Pinpoint the cell where the given text exists, returning its [X, Y] midpoint coordinate. 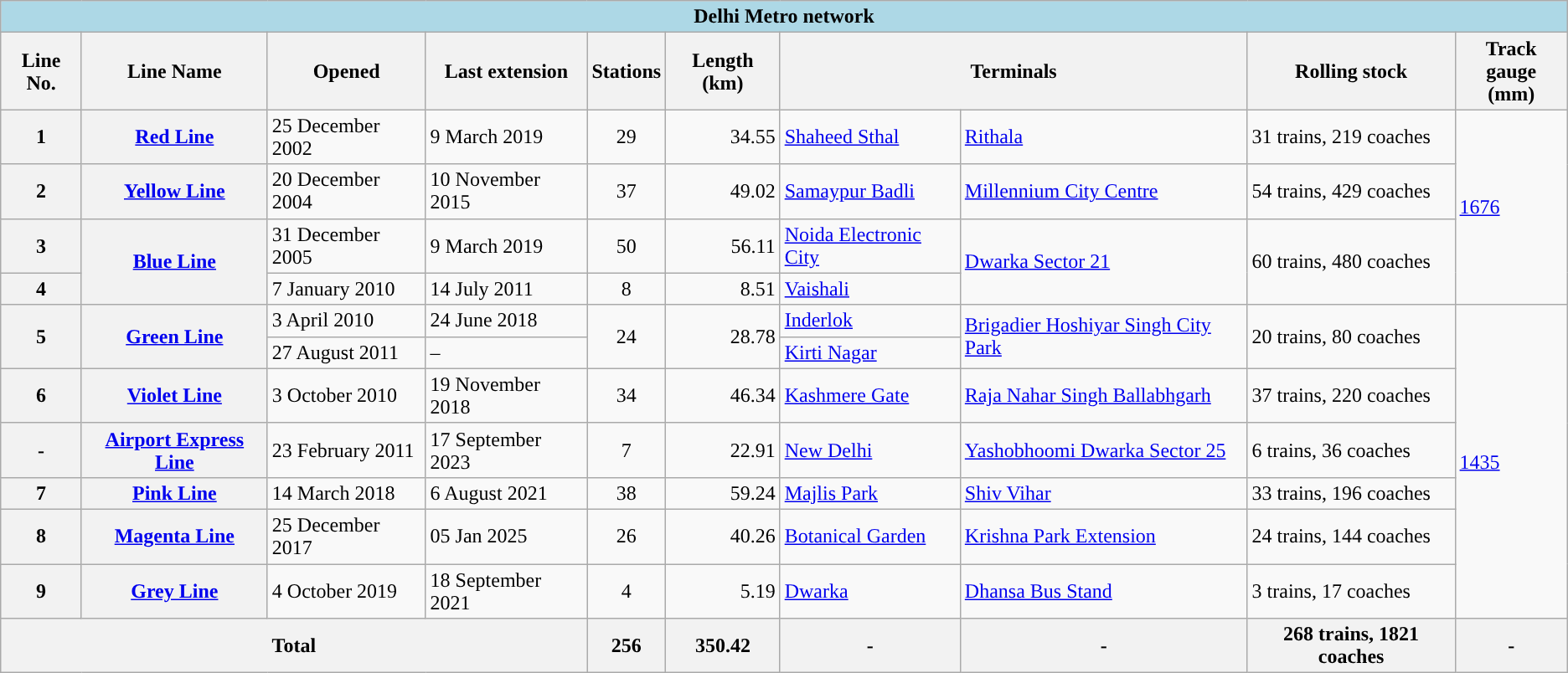
3 trains, 17 coaches [1351, 591]
Dwarka Sector 21 [1104, 261]
Pink Line [174, 493]
20 December 2004 [347, 191]
20 trains, 80 coaches [1351, 336]
Botanical Garden [869, 536]
23 February 2011 [347, 450]
Kirti Nagar [869, 352]
5.19 [724, 591]
Violet Line [174, 395]
6 [42, 395]
1 [42, 137]
Shaheed Sthal [869, 137]
31 December 2005 [347, 246]
40.26 [724, 536]
24 trains, 144 coaches [1351, 536]
New Delhi [869, 450]
350.42 [724, 646]
37 trains, 220 coaches [1351, 395]
27 August 2011 [347, 352]
34.55 [724, 137]
Yashobhoomi Dwarka Sector 25 [1104, 450]
7 January 2010 [347, 289]
49.02 [724, 191]
24 [627, 336]
Krishna Park Extension [1104, 536]
3 [42, 246]
Shiv Vihar [1104, 493]
Last extension [506, 71]
Dhansa Bus Stand [1104, 591]
Green Line [174, 336]
18 September 2021 [506, 591]
54 trains, 429 coaches [1351, 191]
Opened [347, 71]
Delhi Metro network [784, 17]
Magenta Line [174, 536]
38 [627, 493]
25 December 2002 [347, 137]
Kashmere Gate [869, 395]
Track gauge(mm) [1511, 71]
256 [627, 646]
1435 [1511, 461]
Brigadier Hoshiyar Singh City Park [1104, 336]
4 October 2019 [347, 591]
29 [627, 137]
1676 [1511, 208]
Raja Nahar Singh Ballabhgarh [1104, 395]
Red Line [174, 137]
Dwarka [869, 591]
Samaypur Badli [869, 191]
31 trains, 219 coaches [1351, 137]
25 December 2017 [347, 536]
3 April 2010 [347, 321]
17 September 2023 [506, 450]
24 June 2018 [506, 321]
2 [42, 191]
Terminals [1014, 71]
37 [627, 191]
14 July 2011 [506, 289]
Blue Line [174, 261]
Grey Line [174, 591]
Total [294, 646]
Rolling stock [1351, 71]
14 March 2018 [347, 493]
Stations [627, 71]
Millennium City Centre [1104, 191]
46.34 [724, 395]
Vaishali [869, 289]
59.24 [724, 493]
26 [627, 536]
6 trains, 36 coaches [1351, 450]
19 November 2018 [506, 395]
50 [627, 246]
Airport Express Line [174, 450]
Noida Electronic City [869, 246]
Inderlok [869, 321]
60 trains, 480 coaches [1351, 261]
9 [42, 591]
10 November 2015 [506, 191]
8.51 [724, 289]
56.11 [724, 246]
268 trains, 1821 coaches [1351, 646]
6 August 2021 [506, 493]
Yellow Line [174, 191]
22.91 [724, 450]
Line No. [42, 71]
– [506, 352]
05 Jan 2025 [506, 536]
34 [627, 395]
3 October 2010 [347, 395]
Line Name [174, 71]
Rithala [1104, 137]
5 [42, 336]
Length (km) [724, 71]
33 trains, 196 coaches [1351, 493]
Majlis Park [869, 493]
28.78 [724, 336]
